Find where the given text appears and provide that cell's center as (X, Y) coordinate. 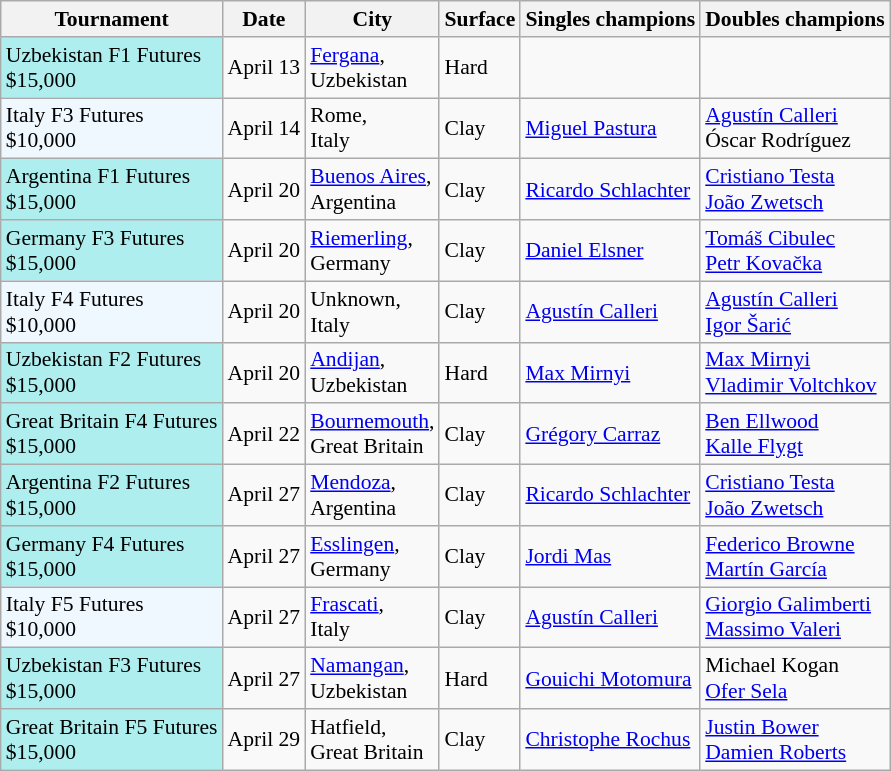
Max Mirnyi Vladimir Voltchkov (794, 372)
Uzbekistan F3 Futures$15,000 (112, 678)
Miguel Pastura (610, 128)
Uzbekistan F1 Futures$15,000 (112, 68)
Doubles champions (794, 19)
Great Britain F4 Futures$15,000 (112, 434)
Singles champions (610, 19)
Michael Kogan Ofer Sela (794, 678)
Unknown,Italy (372, 312)
Argentina F1 Futures$15,000 (112, 190)
April 22 (264, 434)
April 14 (264, 128)
Date (264, 19)
Hatfield,Great Britain (372, 740)
Namangan,Uzbekistan (372, 678)
Esslingen,Germany (372, 556)
Tournament (112, 19)
Buenos Aires,Argentina (372, 190)
Justin Bower Damien Roberts (794, 740)
Great Britain F5 Futures$15,000 (112, 740)
Surface (480, 19)
Riemerling,Germany (372, 250)
Gouichi Motomura (610, 678)
Mendoza,Argentina (372, 496)
Italy F5 Futures$10,000 (112, 618)
Christophe Rochus (610, 740)
Federico Browne Martín García (794, 556)
Italy F4 Futures$10,000 (112, 312)
Jordi Mas (610, 556)
Andijan,Uzbekistan (372, 372)
Grégory Carraz (610, 434)
Daniel Elsner (610, 250)
Max Mirnyi (610, 372)
Ben Ellwood Kalle Flygt (794, 434)
Germany F3 Futures$15,000 (112, 250)
Agustín Calleri Óscar Rodríguez (794, 128)
Rome,Italy (372, 128)
Fergana,Uzbekistan (372, 68)
City (372, 19)
April 29 (264, 740)
Tomáš Cibulec Petr Kovačka (794, 250)
Frascati,Italy (372, 618)
Giorgio Galimberti Massimo Valeri (794, 618)
April 13 (264, 68)
Agustín Calleri Igor Šarić (794, 312)
Bournemouth,Great Britain (372, 434)
Uzbekistan F2 Futures$15,000 (112, 372)
Italy F3 Futures$10,000 (112, 128)
Argentina F2 Futures$15,000 (112, 496)
Germany F4 Futures$15,000 (112, 556)
